Scan for the cell matching the given text and deliver its (X, Y) coordinate at center. 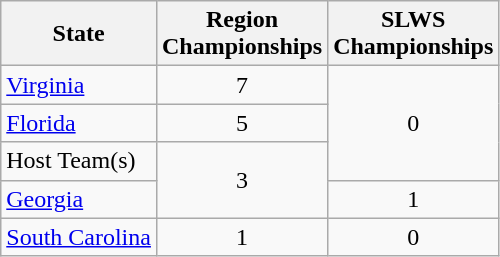
South Carolina (79, 237)
Host Team(s) (79, 161)
Florida (79, 123)
Virginia (79, 85)
5 (242, 123)
3 (242, 180)
State (79, 34)
RegionChampionships (242, 34)
7 (242, 85)
Georgia (79, 199)
SLWSChampionships (414, 34)
